Extract the (X, Y) coordinate from the center of the cell holding the provided text.  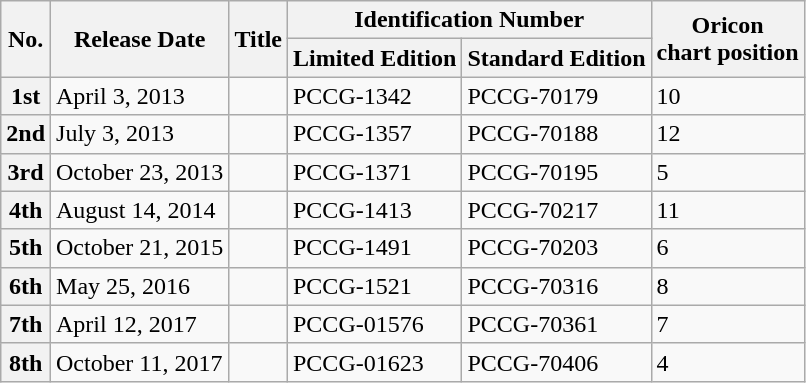
October 11, 2017 (140, 362)
PCCG-70361 (556, 324)
October 21, 2015 (140, 248)
4 (728, 362)
Limited Edition (374, 58)
PCCG-1521 (374, 286)
PCCG-01576 (374, 324)
July 3, 2013 (140, 134)
PCCG-70179 (556, 96)
2nd (26, 134)
PCCG-01623 (374, 362)
5th (26, 248)
Identification Number (469, 20)
8th (26, 362)
7th (26, 324)
October 23, 2013 (140, 172)
3rd (26, 172)
Oricon chart position (728, 39)
PCCG-1342 (374, 96)
PCCG-70195 (556, 172)
12 (728, 134)
PCCG-1357 (374, 134)
PCCG-1371 (374, 172)
7 (728, 324)
Standard Edition (556, 58)
No. (26, 39)
PCCG-70316 (556, 286)
1st (26, 96)
May 25, 2016 (140, 286)
11 (728, 210)
5 (728, 172)
PCCG-1413 (374, 210)
6th (26, 286)
Title (258, 39)
Release Date (140, 39)
August 14, 2014 (140, 210)
PCCG-70217 (556, 210)
8 (728, 286)
6 (728, 248)
10 (728, 96)
PCCG-1491 (374, 248)
4th (26, 210)
PCCG-70203 (556, 248)
PCCG-70406 (556, 362)
PCCG-70188 (556, 134)
April 12, 2017 (140, 324)
April 3, 2013 (140, 96)
